Return the [X, Y] coordinate for the center point of the cell that contains the specified text.  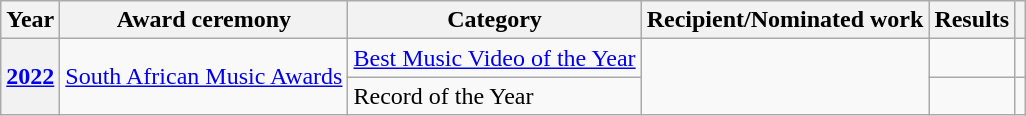
Results [972, 20]
Category [494, 20]
Recipient/Nominated work [785, 20]
2022 [30, 77]
Record of the Year [494, 96]
Award ceremony [204, 20]
South African Music Awards [204, 77]
Best Music Video of the Year [494, 58]
Year [30, 20]
